Identify which cell holds the provided text, then report its (x, y) central coordinate. 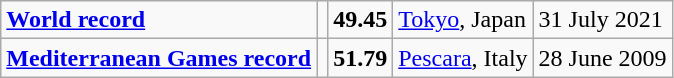
31 July 2021 (602, 20)
51.79 (360, 58)
World record (159, 20)
Tokyo, Japan (463, 20)
Mediterranean Games record (159, 58)
Pescara, Italy (463, 58)
49.45 (360, 20)
28 June 2009 (602, 58)
